Extract the [X, Y] coordinate from the center of the cell holding the provided text.  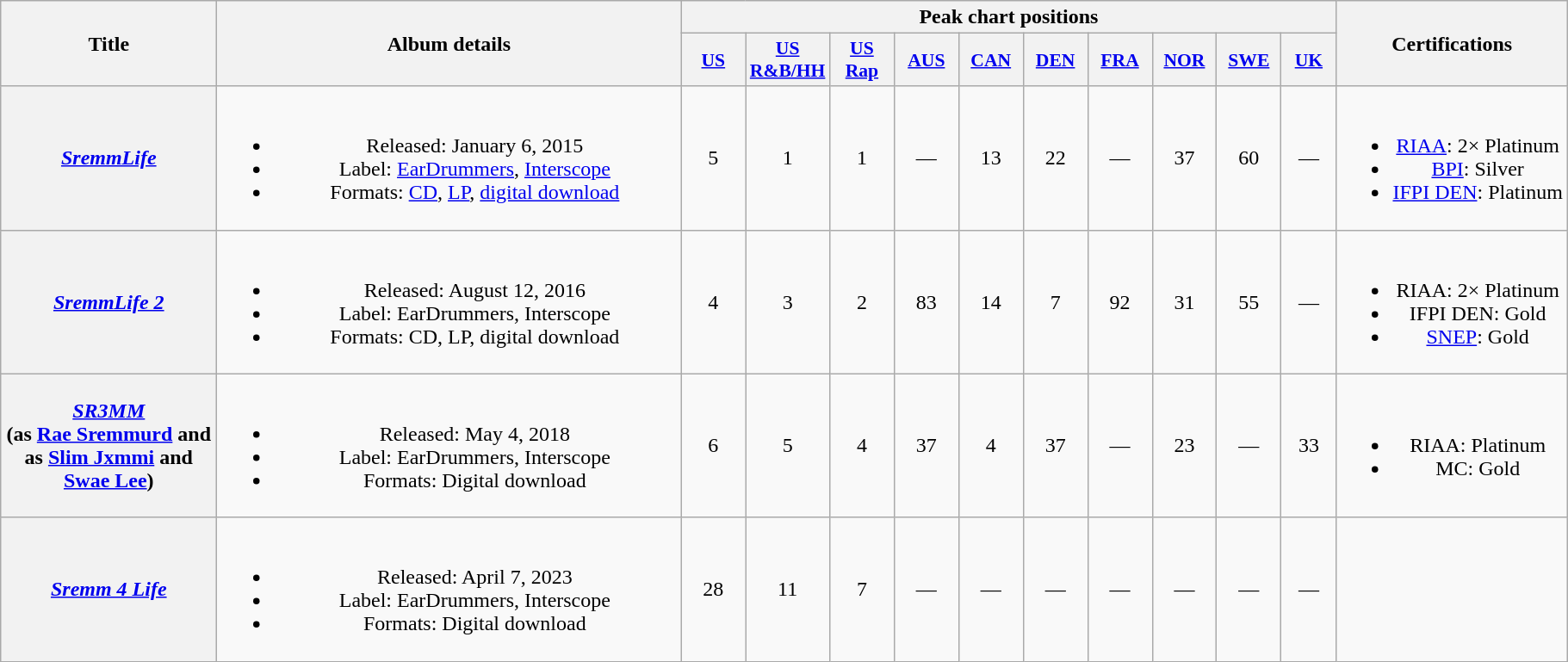
NOR [1185, 60]
31 [1185, 301]
11 [788, 589]
RIAA: 2× PlatinumIFPI DEN: GoldSNEP: Gold [1452, 301]
DEN [1056, 60]
92 [1119, 301]
SR3MM(as Rae Sremmurd and as Slim Jxmmi and Swae Lee) [108, 446]
Title [108, 43]
FRA [1119, 60]
6 [713, 446]
3 [788, 301]
2 [861, 301]
83 [927, 301]
USR&B/HH [788, 60]
22 [1056, 158]
SWE [1249, 60]
AUS [927, 60]
SremmLife 2 [108, 301]
28 [713, 589]
55 [1249, 301]
RIAA: 2× PlatinumBPI: SilverIFPI DEN: Platinum [1452, 158]
US [713, 60]
Released: April 7, 2023Label: EarDrummers, InterscopeFormats: Digital download [449, 589]
Peak chart positions [1009, 17]
Sremm 4 Life [108, 589]
60 [1249, 158]
SremmLife [108, 158]
13 [990, 158]
USRap [861, 60]
14 [990, 301]
CAN [990, 60]
RIAA: PlatinumMC: Gold [1452, 446]
23 [1185, 446]
Released: January 6, 2015 Label: EarDrummers, InterscopeFormats: CD, LP, digital download [449, 158]
33 [1309, 446]
UK [1309, 60]
Released: May 4, 2018Label: EarDrummers, InterscopeFormats: Digital download [449, 446]
Certifications [1452, 43]
Released: August 12, 2016Label: EarDrummers, InterscopeFormats: CD, LP, digital download [449, 301]
Album details [449, 43]
